From the cell containing the given text, extract its center point as (x, y) coordinate. 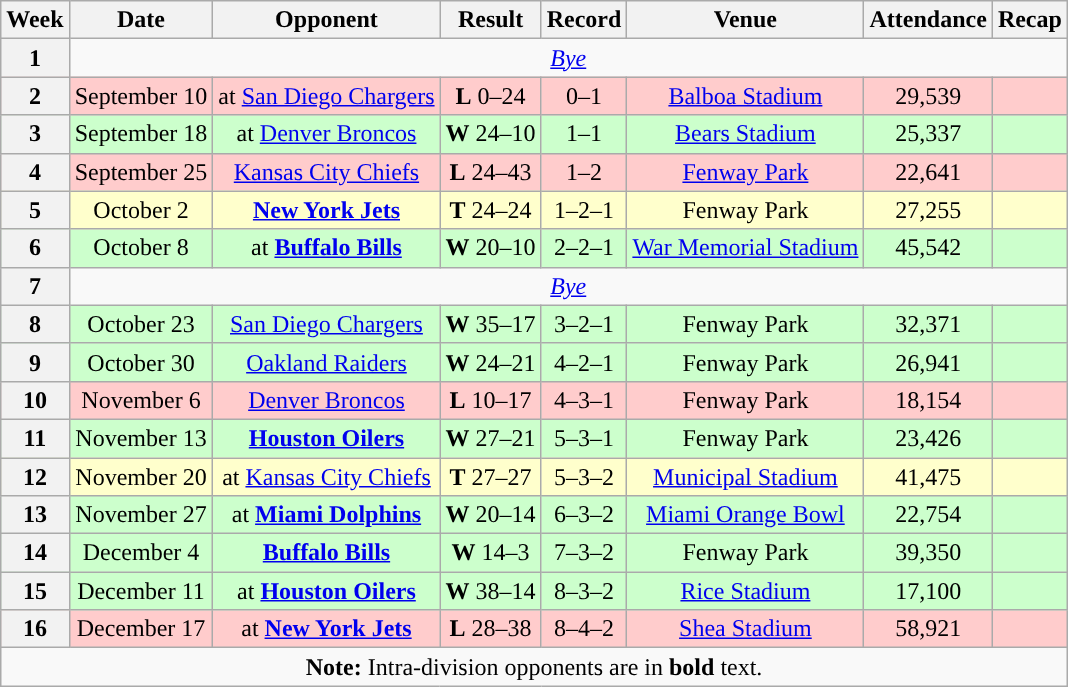
L 10–17 (490, 400)
41,475 (928, 477)
4–3–1 (584, 400)
5 (35, 210)
Result (490, 20)
7–3–2 (584, 553)
Venue (746, 20)
1–1 (584, 134)
26,941 (928, 362)
T 24–24 (490, 210)
W 35–17 (490, 324)
0–1 (584, 96)
November 27 (141, 515)
Recap (1030, 20)
Municipal Stadium (746, 477)
18,154 (928, 400)
4–2–1 (584, 362)
at Miami Dolphins (326, 515)
Bears Stadium (746, 134)
23,426 (928, 438)
at San Diego Chargers (326, 96)
14 (35, 553)
Shea Stadium (746, 629)
W 24–10 (490, 134)
W 27–21 (490, 438)
September 18 (141, 134)
Kansas City Chiefs (326, 172)
October 2 (141, 210)
12 (35, 477)
T 27–27 (490, 477)
at Denver Broncos (326, 134)
at New York Jets (326, 629)
1–2–1 (584, 210)
27,255 (928, 210)
Houston Oilers (326, 438)
4 (35, 172)
W 20–14 (490, 515)
58,921 (928, 629)
9 (35, 362)
Balboa Stadium (746, 96)
7 (35, 286)
5–3–1 (584, 438)
11 (35, 438)
at Buffalo Bills (326, 248)
December 17 (141, 629)
Record (584, 20)
L 24–43 (490, 172)
Miami Orange Bowl (746, 515)
17,100 (928, 591)
3–2–1 (584, 324)
Opponent (326, 20)
3 (35, 134)
October 8 (141, 248)
1 (35, 58)
November 6 (141, 400)
December 11 (141, 591)
6–3–2 (584, 515)
6 (35, 248)
Oakland Raiders (326, 362)
2 (35, 96)
November 20 (141, 477)
San Diego Chargers (326, 324)
W 38–14 (490, 591)
W 20–10 (490, 248)
22,754 (928, 515)
2–2–1 (584, 248)
October 30 (141, 362)
45,542 (928, 248)
at Houston Oilers (326, 591)
8–3–2 (584, 591)
5–3–2 (584, 477)
10 (35, 400)
8–4–2 (584, 629)
29,539 (928, 96)
W 14–3 (490, 553)
8 (35, 324)
September 10 (141, 96)
War Memorial Stadium (746, 248)
Date (141, 20)
25,337 (928, 134)
15 (35, 591)
Note: Intra-division opponents are in bold text. (534, 667)
Rice Stadium (746, 591)
October 23 (141, 324)
32,371 (928, 324)
L 0–24 (490, 96)
Denver Broncos (326, 400)
39,350 (928, 553)
L 28–38 (490, 629)
September 25 (141, 172)
November 13 (141, 438)
W 24–21 (490, 362)
Week (35, 20)
13 (35, 515)
December 4 (141, 553)
Buffalo Bills (326, 553)
16 (35, 629)
New York Jets (326, 210)
Attendance (928, 20)
at Kansas City Chiefs (326, 477)
22,641 (928, 172)
1–2 (584, 172)
